Pinpoint the cell where the given text exists, returning its (x, y) midpoint coordinate. 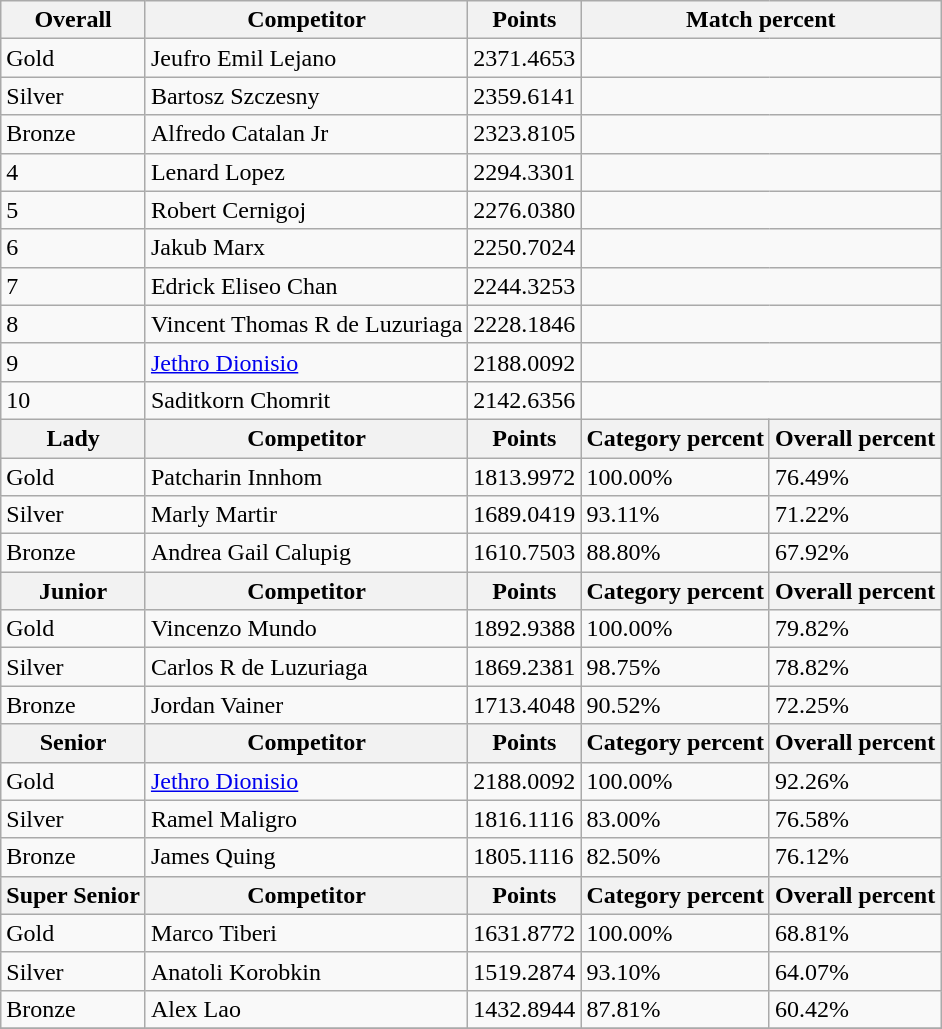
1869.2381 (524, 667)
93.10% (676, 971)
1519.2874 (524, 971)
Junior (74, 591)
8 (74, 324)
93.11% (676, 515)
Edrick Eliseo Chan (306, 286)
1813.9972 (524, 477)
1631.8772 (524, 933)
Marco Tiberi (306, 933)
Vincenzo Mundo (306, 629)
88.80% (676, 553)
James Quing (306, 857)
1805.1116 (524, 857)
Andrea Gail Calupig (306, 553)
79.82% (854, 629)
7 (74, 286)
Alfredo Catalan Jr (306, 134)
2359.6141 (524, 96)
76.58% (854, 819)
2250.7024 (524, 248)
Jeufro Emil Lejano (306, 58)
82.50% (676, 857)
72.25% (854, 705)
10 (74, 400)
92.26% (854, 781)
Alex Lao (306, 1009)
1432.8944 (524, 1009)
1713.4048 (524, 705)
Super Senior (74, 895)
Senior (74, 743)
87.81% (676, 1009)
Lenard Lopez (306, 172)
2276.0380 (524, 210)
1892.9388 (524, 629)
1610.7503 (524, 553)
Lady (74, 438)
98.75% (676, 667)
90.52% (676, 705)
Ramel Maligro (306, 819)
Carlos R de Luzuriaga (306, 667)
2323.8105 (524, 134)
Bartosz Szczesny (306, 96)
2294.3301 (524, 172)
6 (74, 248)
83.00% (676, 819)
2228.1846 (524, 324)
Saditkorn Chomrit (306, 400)
Jakub Marx (306, 248)
Vincent Thomas R de Luzuriaga (306, 324)
67.92% (854, 553)
68.81% (854, 933)
Jordan Vainer (306, 705)
4 (74, 172)
Robert Cernigoj (306, 210)
64.07% (854, 971)
2142.6356 (524, 400)
1689.0419 (524, 515)
2244.3253 (524, 286)
Overall (74, 20)
Marly Martir (306, 515)
1816.1116 (524, 819)
Match percent (761, 20)
2371.4653 (524, 58)
Anatoli Korobkin (306, 971)
9 (74, 362)
5 (74, 210)
76.12% (854, 857)
60.42% (854, 1009)
76.49% (854, 477)
Patcharin Innhom (306, 477)
71.22% (854, 515)
78.82% (854, 667)
